Return (X, Y) of the center of cell containing provided text 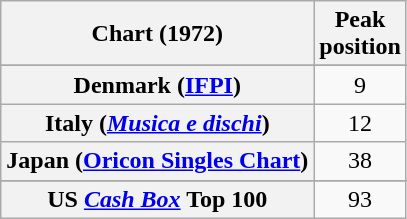
Denmark (IFPI) (158, 85)
Peakposition (360, 34)
Italy (Musica e dischi) (158, 123)
US Cash Box Top 100 (158, 199)
12 (360, 123)
Japan (Oricon Singles Chart) (158, 161)
Chart (1972) (158, 34)
38 (360, 161)
9 (360, 85)
93 (360, 199)
